From the cell containing the given text, extract its center point as (X, Y) coordinate. 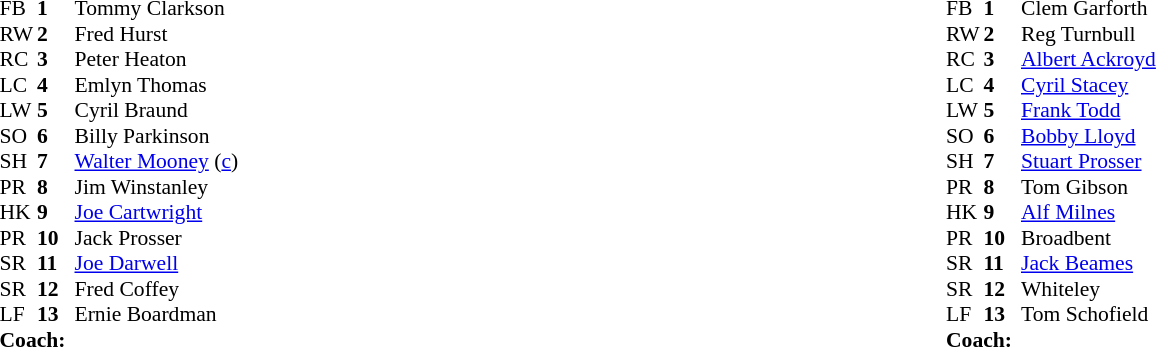
Joe Darwell (156, 263)
Bobby Lloyd (1088, 136)
Reg Turnbull (1088, 34)
Broadbent (1088, 238)
Joe Cartwright (156, 213)
Cyril Stacey (1088, 85)
Peter Heaton (156, 59)
Ernie Boardman (156, 315)
Emlyn Thomas (156, 85)
Jack Prosser (156, 238)
Alf Milnes (1088, 213)
Cyril Braund (156, 111)
Fred Hurst (156, 34)
Frank Todd (1088, 111)
Tom Schofield (1088, 315)
Billy Parkinson (156, 136)
Walter Mooney (c) (156, 161)
Jim Winstanley (156, 187)
Fred Coffey (156, 289)
Jack Beames (1088, 263)
Tom Gibson (1088, 187)
Whiteley (1088, 289)
Stuart Prosser (1088, 161)
Albert Ackroyd (1088, 59)
